Find where the given text appears and provide that cell's center as [x, y] coordinate. 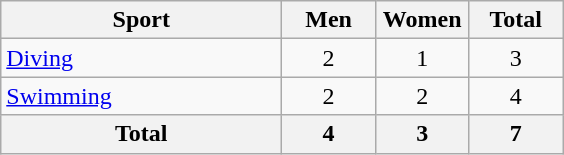
Swimming [142, 96]
7 [516, 134]
Sport [142, 20]
Diving [142, 58]
Men [329, 20]
Women [422, 20]
1 [422, 58]
